Locate the cell with the specified text and output its (X, Y) center coordinate. 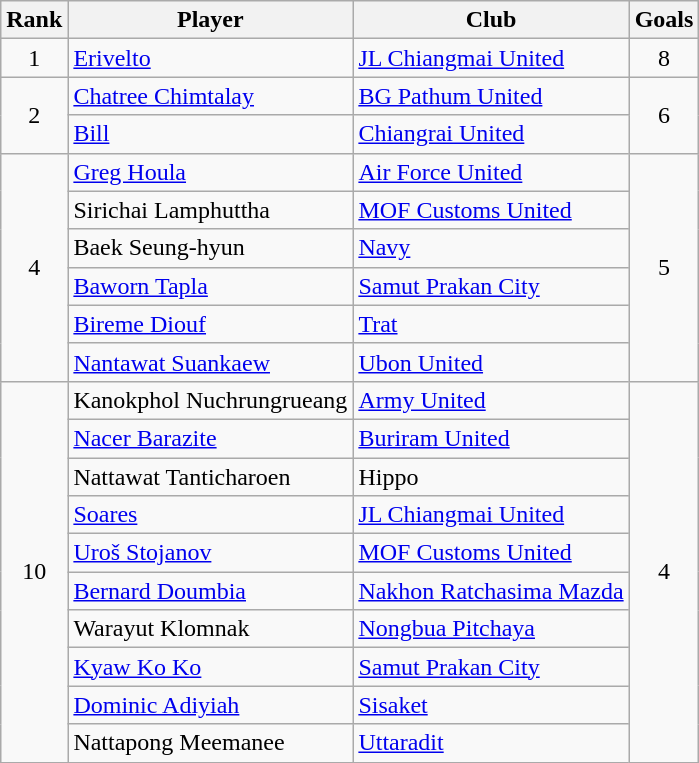
Bireme Diouf (210, 324)
Air Force United (491, 172)
1 (34, 58)
Warayut Klomnak (210, 629)
Bernard Doumbia (210, 591)
Nacer Barazite (210, 438)
Kanokphol Nuchrungrueang (210, 400)
Kyaw Ko Ko (210, 667)
Greg Houla (210, 172)
Uroš Stojanov (210, 553)
Soares (210, 515)
Bill (210, 134)
10 (34, 572)
Uttaradit (491, 743)
Goals (664, 20)
Ubon United (491, 362)
Buriram United (491, 438)
Chatree Chimtalay (210, 96)
Nattapong Meemanee (210, 743)
5 (664, 267)
Erivelto (210, 58)
Rank (34, 20)
Hippo (491, 477)
Sirichai Lamphuttha (210, 210)
Chiangrai United (491, 134)
Baworn Tapla (210, 286)
Navy (491, 248)
Nantawat Suankaew (210, 362)
Trat (491, 324)
8 (664, 58)
Nattawat Tanticharoen (210, 477)
2 (34, 115)
6 (664, 115)
Nongbua Pitchaya (491, 629)
Baek Seung-hyun (210, 248)
Nakhon Ratchasima Mazda (491, 591)
Club (491, 20)
BG Pathum United (491, 96)
Army United (491, 400)
Player (210, 20)
Dominic Adiyiah (210, 705)
Sisaket (491, 705)
